Search for the cell housing the specified text and yield its [X, Y] center coordinate. 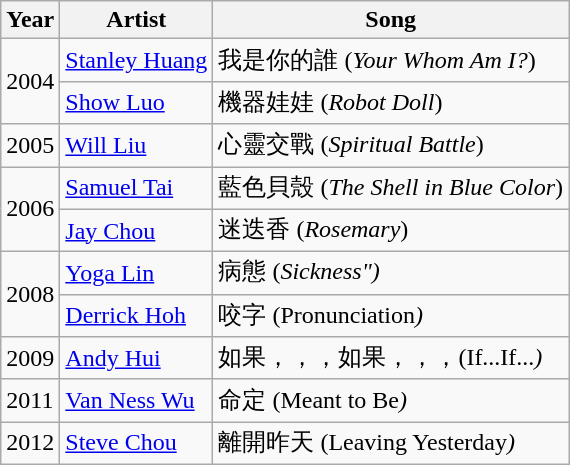
命定 (Meant to Be) [391, 400]
2006 [30, 208]
Year [30, 20]
Samuel Tai [136, 188]
機器娃娃 (Robot Doll) [391, 102]
Jay Chou [136, 230]
Show Luo [136, 102]
我是你的誰 (Your Whom Am I?) [391, 60]
離開昨天 (Leaving Yesterday) [391, 444]
Van Ness Wu [136, 400]
Andy Hui [136, 358]
Stanley Huang [136, 60]
2011 [30, 400]
2009 [30, 358]
Song [391, 20]
Steve Chou [136, 444]
病態 (Sickness") [391, 274]
Artist [136, 20]
Derrick Hoh [136, 316]
迷迭香 (Rosemary) [391, 230]
如果，，，如果，，，(If...If...) [391, 358]
2005 [30, 146]
2008 [30, 294]
2012 [30, 444]
Will Liu [136, 146]
藍色貝殼 (The Shell in Blue Color) [391, 188]
咬字 (Pronunciation) [391, 316]
2004 [30, 82]
心靈交戰 (Spiritual Battle) [391, 146]
Yoga Lin [136, 274]
